Determine the (X, Y) coordinate at the center of the cell enclosing the given text.  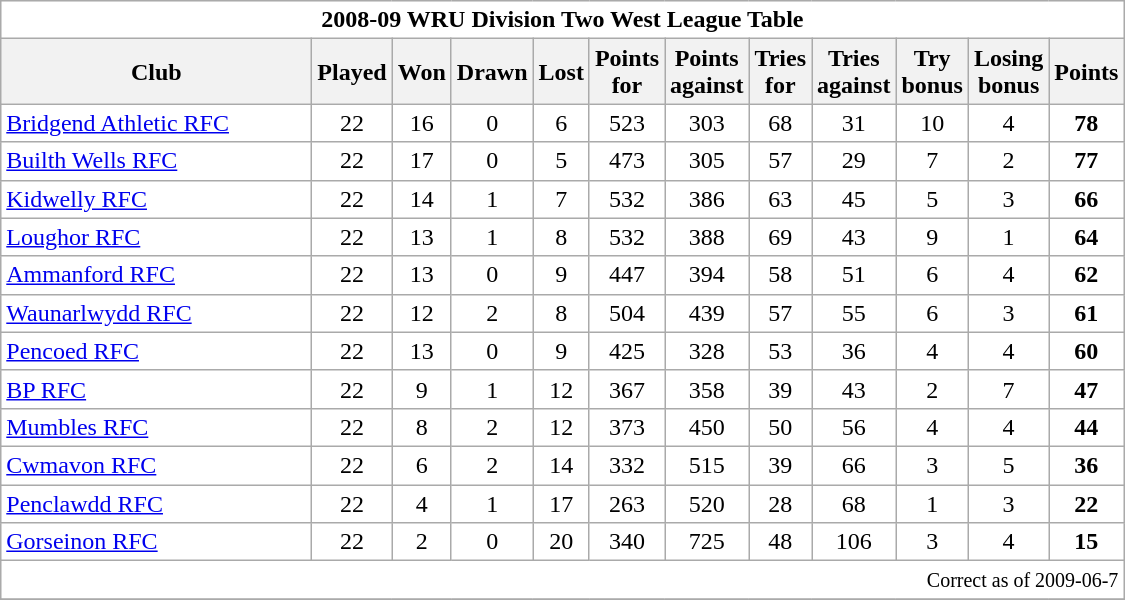
48 (780, 542)
473 (626, 161)
Tries for (780, 72)
Drawn (492, 72)
58 (780, 275)
Correct as of 2009-06-7 (562, 580)
Points against (706, 72)
450 (706, 427)
Tries against (854, 72)
61 (1086, 313)
64 (1086, 237)
303 (706, 123)
63 (780, 199)
44 (1086, 427)
Kidwelly RFC (156, 199)
Builth Wells RFC (156, 161)
78 (1086, 123)
Played (352, 72)
Penclawdd RFC (156, 503)
Gorseinon RFC (156, 542)
Ammanford RFC (156, 275)
15 (1086, 542)
56 (854, 427)
28 (780, 503)
69 (780, 237)
515 (706, 465)
45 (854, 199)
106 (854, 542)
328 (706, 351)
Pencoed RFC (156, 351)
2008-09 WRU Division Two West League Table (562, 20)
50 (780, 427)
Points (1086, 72)
20 (561, 542)
520 (706, 503)
53 (780, 351)
367 (626, 389)
439 (706, 313)
Won (422, 72)
725 (706, 542)
29 (854, 161)
263 (626, 503)
388 (706, 237)
Points for (626, 72)
Bridgend Athletic RFC (156, 123)
47 (1086, 389)
447 (626, 275)
60 (1086, 351)
31 (854, 123)
358 (706, 389)
504 (626, 313)
Cwmavon RFC (156, 465)
394 (706, 275)
16 (422, 123)
332 (626, 465)
340 (626, 542)
Loughor RFC (156, 237)
Waunarlwydd RFC (156, 313)
77 (1086, 161)
Losing bonus (1008, 72)
10 (932, 123)
Mumbles RFC (156, 427)
51 (854, 275)
305 (706, 161)
373 (626, 427)
BP RFC (156, 389)
Club (156, 72)
55 (854, 313)
62 (1086, 275)
386 (706, 199)
523 (626, 123)
425 (626, 351)
Try bonus (932, 72)
Lost (561, 72)
